Search for the cell housing the specified text and yield its [x, y] center coordinate. 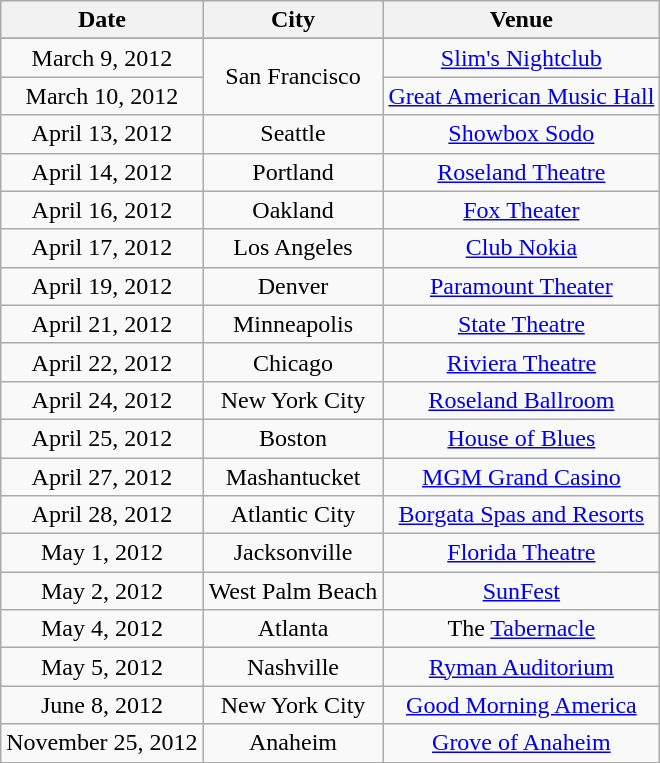
March 10, 2012 [102, 96]
Slim's Nightclub [522, 58]
Roseland Theatre [522, 172]
Paramount Theater [522, 286]
West Palm Beach [293, 591]
November 25, 2012 [102, 743]
April 24, 2012 [102, 400]
April 21, 2012 [102, 324]
Roseland Ballroom [522, 400]
April 17, 2012 [102, 248]
April 19, 2012 [102, 286]
Fox Theater [522, 210]
Great American Music Hall [522, 96]
Portland [293, 172]
April 22, 2012 [102, 362]
Denver [293, 286]
Anaheim [293, 743]
Chicago [293, 362]
Oakland [293, 210]
Grove of Anaheim [522, 743]
May 4, 2012 [102, 629]
May 2, 2012 [102, 591]
Seattle [293, 134]
Nashville [293, 667]
Atlantic City [293, 515]
San Francisco [293, 77]
Club Nokia [522, 248]
April 28, 2012 [102, 515]
April 16, 2012 [102, 210]
Ryman Auditorium [522, 667]
Borgata Spas and Resorts [522, 515]
Showbox Sodo [522, 134]
April 13, 2012 [102, 134]
Florida Theatre [522, 553]
April 25, 2012 [102, 438]
Date [102, 20]
Riviera Theatre [522, 362]
Boston [293, 438]
The Tabernacle [522, 629]
March 9, 2012 [102, 58]
May 1, 2012 [102, 553]
Mashantucket [293, 477]
SunFest [522, 591]
State Theatre [522, 324]
April 14, 2012 [102, 172]
May 5, 2012 [102, 667]
Venue [522, 20]
City [293, 20]
MGM Grand Casino [522, 477]
Los Angeles [293, 248]
Jacksonville [293, 553]
April 27, 2012 [102, 477]
June 8, 2012 [102, 705]
Atlanta [293, 629]
Good Morning America [522, 705]
Minneapolis [293, 324]
House of Blues [522, 438]
